Determine the (x, y) coordinate at the center of the cell enclosing the given text.  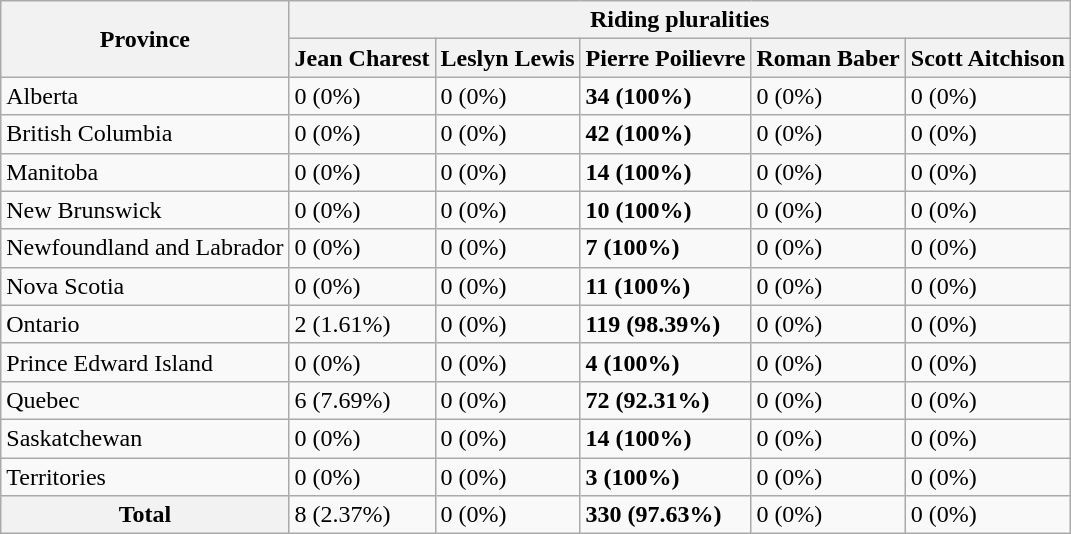
Leslyn Lewis (508, 58)
11 (100%) (666, 286)
Nova Scotia (145, 286)
10 (100%) (666, 210)
Saskatchewan (145, 438)
119 (98.39%) (666, 324)
8 (2.37%) (362, 515)
Newfoundland and Labrador (145, 248)
6 (7.69%) (362, 400)
72 (92.31%) (666, 400)
Prince Edward Island (145, 362)
Riding pluralities (680, 20)
34 (100%) (666, 96)
Quebec (145, 400)
7 (100%) (666, 248)
Pierre Poilievre (666, 58)
New Brunswick (145, 210)
Manitoba (145, 172)
Jean Charest (362, 58)
42 (100%) (666, 134)
Total (145, 515)
Alberta (145, 96)
Roman Baber (828, 58)
Territories (145, 477)
British Columbia (145, 134)
3 (100%) (666, 477)
2 (1.61%) (362, 324)
Province (145, 39)
Ontario (145, 324)
4 (100%) (666, 362)
330 (97.63%) (666, 515)
Scott Aitchison (988, 58)
